Determine the [X, Y] coordinate at the center of the cell enclosing the given text.  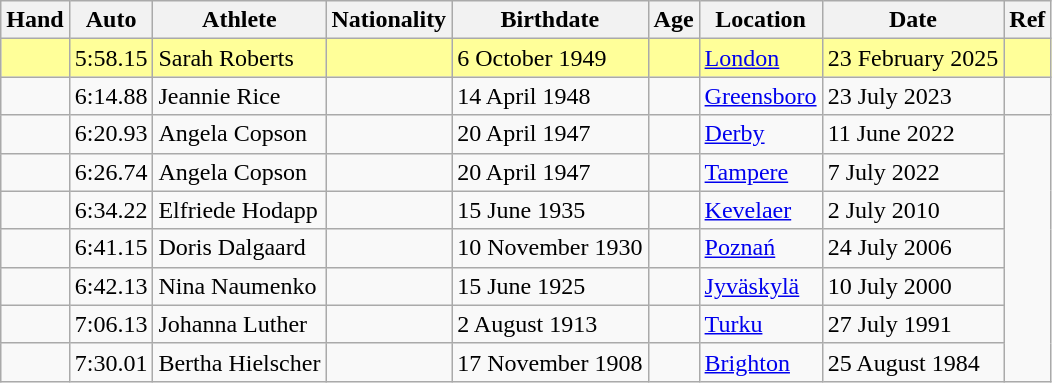
Johanna Luther [240, 324]
11 June 2022 [913, 134]
5:58.15 [111, 58]
6:26.74 [111, 172]
23 February 2025 [913, 58]
Turku [760, 324]
27 July 1991 [913, 324]
6:41.15 [111, 248]
Nina Naumenko [240, 286]
10 November 1930 [550, 248]
6 October 1949 [550, 58]
10 July 2000 [913, 286]
6:34.22 [111, 210]
7:06.13 [111, 324]
Date [913, 20]
Hand [35, 20]
6:42.13 [111, 286]
Tampere [760, 172]
Age [674, 20]
Location [760, 20]
15 June 1925 [550, 286]
Doris Dalgaard [240, 248]
2 August 1913 [550, 324]
23 July 2023 [913, 96]
Auto [111, 20]
6:20.93 [111, 134]
London [760, 58]
Elfriede Hodapp [240, 210]
7 July 2022 [913, 172]
14 April 1948 [550, 96]
Sarah Roberts [240, 58]
Ref [1028, 20]
7:30.01 [111, 362]
24 July 2006 [913, 248]
Athlete [240, 20]
25 August 1984 [913, 362]
Greensboro [760, 96]
6:14.88 [111, 96]
Derby [760, 134]
Jeannie Rice [240, 96]
Jyväskylä [760, 286]
Poznań [760, 248]
17 November 1908 [550, 362]
Birthdate [550, 20]
Kevelaer [760, 210]
Nationality [389, 20]
Bertha Hielscher [240, 362]
15 June 1935 [550, 210]
Brighton [760, 362]
2 July 2010 [913, 210]
